Identify which cell holds the provided text, then report its (x, y) central coordinate. 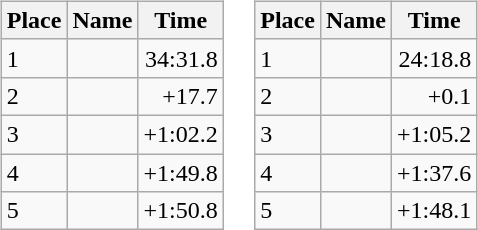
+0.1 (434, 96)
34:31.8 (180, 58)
+1:02.2 (180, 134)
+1:49.8 (180, 173)
+1:50.8 (180, 211)
+17.7 (180, 96)
+1:05.2 (434, 134)
+1:37.6 (434, 173)
24:18.8 (434, 58)
+1:48.1 (434, 211)
